Pinpoint the cell where the given text exists, returning its [X, Y] midpoint coordinate. 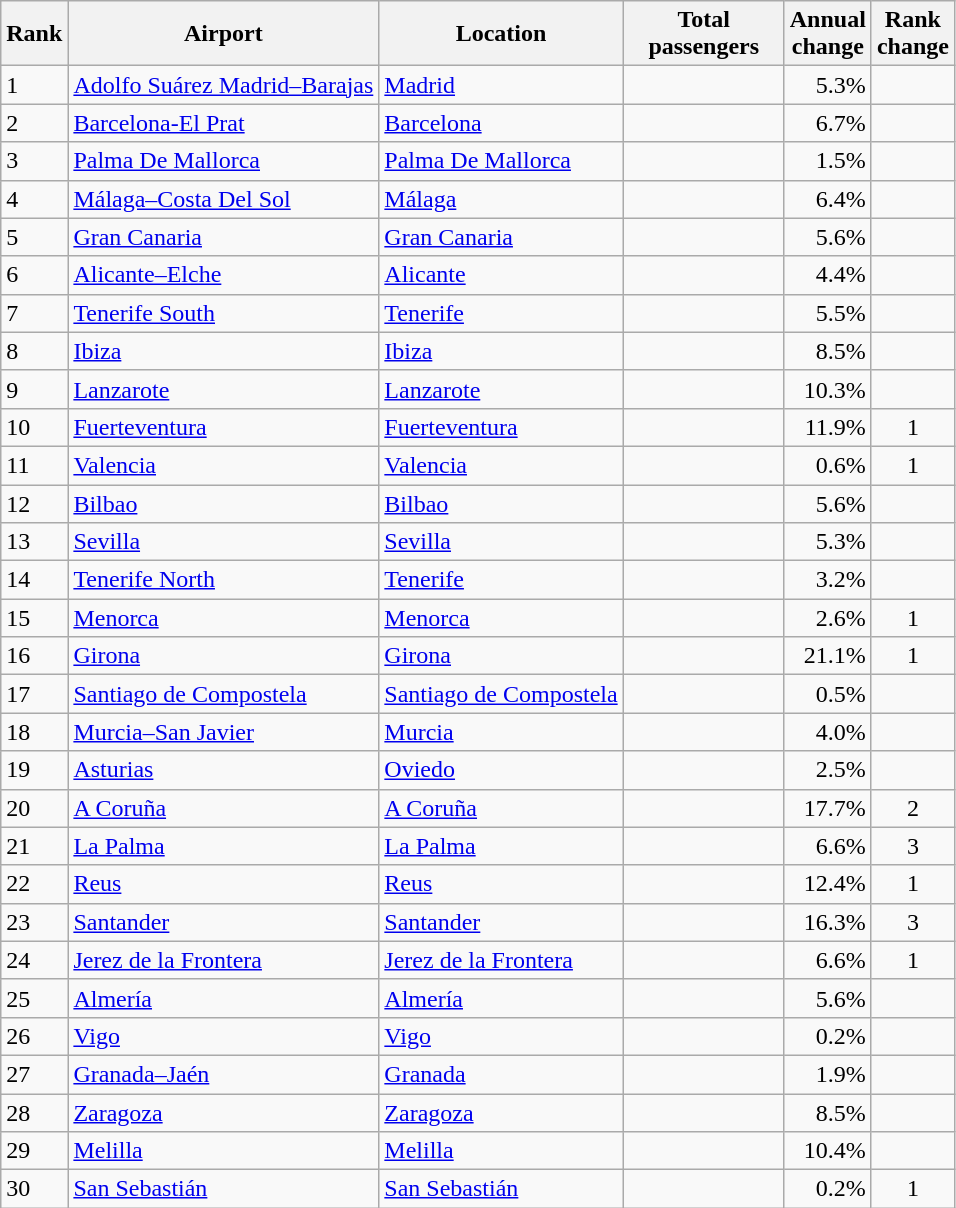
16.3% [828, 922]
Totalpassengers [704, 34]
15 [34, 618]
6.7% [828, 123]
17 [34, 694]
Murcia [501, 732]
10.3% [828, 389]
19 [34, 770]
Annualchange [828, 34]
21.1% [828, 656]
Asturias [224, 770]
21 [34, 846]
30 [34, 1189]
10 [34, 427]
0.5% [828, 694]
3.2% [828, 580]
9 [34, 389]
12.4% [828, 884]
24 [34, 960]
5.5% [828, 313]
14 [34, 580]
27 [34, 1074]
5 [34, 237]
Murcia–San Javier [224, 732]
12 [34, 503]
4.4% [828, 275]
8 [34, 351]
Oviedo [501, 770]
2.5% [828, 770]
7 [34, 313]
16 [34, 656]
11.9% [828, 427]
4.0% [828, 732]
Alicante [501, 275]
29 [34, 1151]
18 [34, 732]
22 [34, 884]
28 [34, 1113]
Adolfo Suárez Madrid–Barajas [224, 85]
1.5% [828, 161]
Tenerife South [224, 313]
2.6% [828, 618]
26 [34, 1036]
0.6% [828, 465]
Barcelona [501, 123]
6 [34, 275]
Granada [501, 1074]
Rankchange [912, 34]
6.4% [828, 199]
20 [34, 808]
Airport [224, 34]
17.7% [828, 808]
Madrid [501, 85]
10.4% [828, 1151]
Málaga–Costa Del Sol [224, 199]
Location [501, 34]
Rank [34, 34]
Málaga [501, 199]
1.9% [828, 1074]
Granada–Jaén [224, 1074]
25 [34, 998]
Alicante–Elche [224, 275]
23 [34, 922]
Barcelona-El Prat [224, 123]
Tenerife North [224, 580]
13 [34, 542]
11 [34, 465]
4 [34, 199]
